Return the [x, y] coordinate for the center point of the cell that contains the specified text.  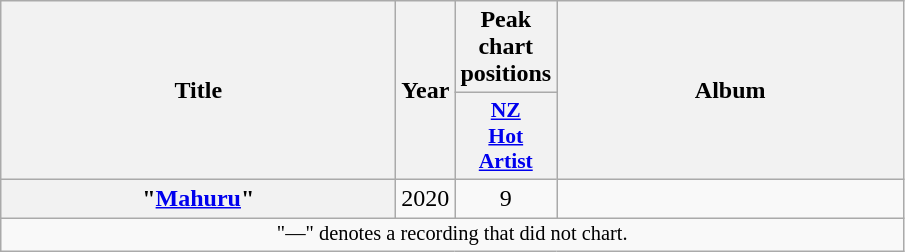
Year [426, 90]
9 [506, 198]
Title [198, 90]
NZHotArtist [506, 136]
Peak chart positions [506, 47]
"Mahuru" [198, 198]
2020 [426, 198]
Album [730, 90]
"—" denotes a recording that did not chart. [452, 235]
